Search for the cell housing the specified text and yield its [x, y] center coordinate. 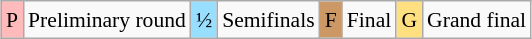
G [409, 20]
F [331, 20]
Preliminary round [107, 20]
Semifinals [268, 20]
Grand final [476, 20]
Final [370, 20]
½ [204, 20]
P [12, 20]
